Return the (x, y) coordinate for the center point of the cell that contains the specified text.  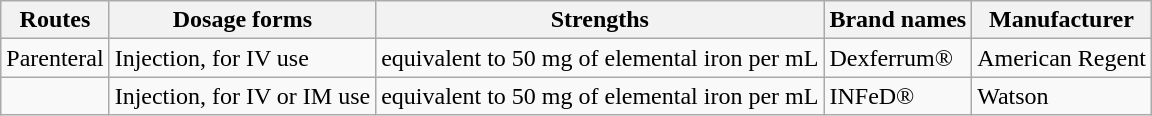
Injection, for IV use (242, 58)
Dexferrum® (898, 58)
Dosage forms (242, 20)
Brand names (898, 20)
Parenteral (55, 58)
Injection, for IV or IM use (242, 96)
Manufacturer (1062, 20)
Strengths (600, 20)
INFeD® (898, 96)
American Regent (1062, 58)
Watson (1062, 96)
Routes (55, 20)
